Provide the (X, Y) coordinate of the cell's center where the given text is located.  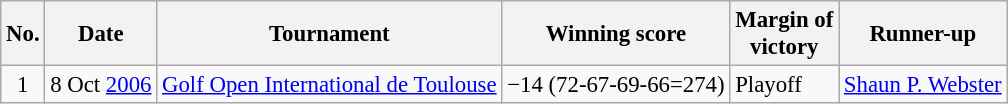
Tournament (330, 34)
−14 (72-67-69-66=274) (616, 85)
No. (23, 34)
8 Oct 2006 (101, 85)
Golf Open International de Toulouse (330, 85)
Runner-up (923, 34)
Winning score (616, 34)
1 (23, 85)
Date (101, 34)
Margin ofvictory (784, 34)
Shaun P. Webster (923, 85)
Playoff (784, 85)
